Search for the cell housing the specified text and yield its (X, Y) center coordinate. 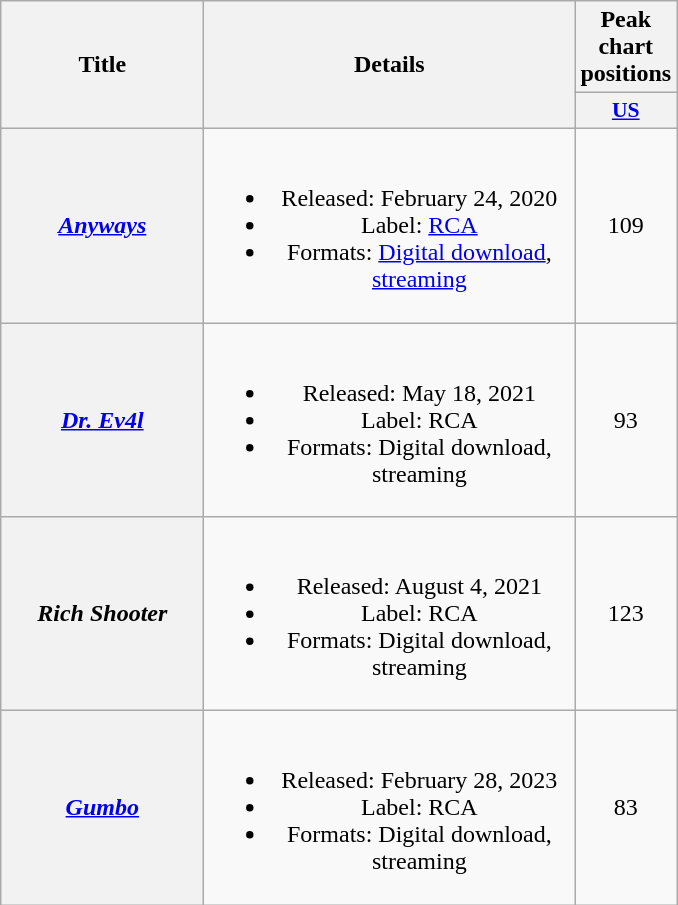
Released: February 28, 2023Label: RCAFormats: Digital download, streaming (390, 808)
Peak chart positions (626, 47)
123 (626, 614)
Released: August 4, 2021Label: RCAFormats: Digital download, streaming (390, 614)
83 (626, 808)
Rich Shooter (102, 614)
109 (626, 225)
Gumbo (102, 808)
Title (102, 65)
Details (390, 65)
Released: February 24, 2020Label: RCAFormats: Digital download, streaming (390, 225)
Released: May 18, 2021Label: RCAFormats: Digital download, streaming (390, 419)
US (626, 111)
Dr. Ev4l (102, 419)
93 (626, 419)
Anyways (102, 225)
